Provide the [x, y] coordinate of the cell's center where the given text is located.  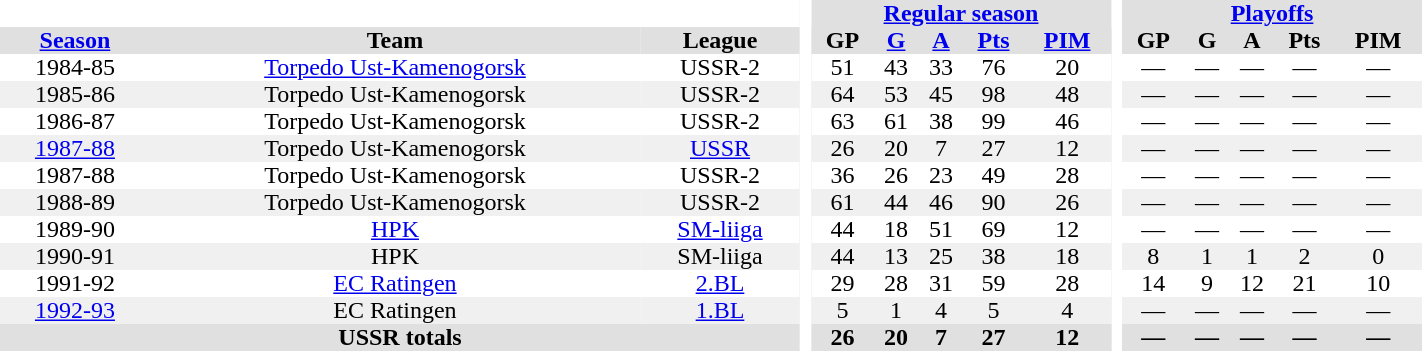
63 [842, 122]
90 [994, 202]
1990-91 [75, 256]
45 [942, 94]
29 [842, 284]
1991-92 [75, 284]
23 [942, 176]
31 [942, 284]
99 [994, 122]
2 [1304, 256]
1984-85 [75, 68]
Team [395, 40]
Season [75, 40]
0 [1378, 256]
2.BL [720, 284]
Playoffs [1272, 14]
9 [1208, 284]
48 [1066, 94]
36 [842, 176]
Regular season [961, 14]
1.BL [720, 310]
14 [1153, 284]
1986-87 [75, 122]
76 [994, 68]
USSR [720, 148]
League [720, 40]
8 [1153, 256]
21 [1304, 284]
59 [994, 284]
USSR totals [400, 338]
25 [942, 256]
1989-90 [75, 230]
69 [994, 230]
49 [994, 176]
53 [896, 94]
1992-93 [75, 310]
98 [994, 94]
43 [896, 68]
10 [1378, 284]
1985-86 [75, 94]
64 [842, 94]
33 [942, 68]
13 [896, 256]
1988-89 [75, 202]
